For the text-containing cell, return its midpoint in [x, y] coordinate format. 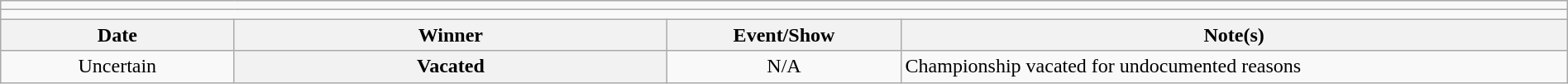
Note(s) [1234, 35]
Uncertain [117, 67]
Winner [451, 35]
Vacated [451, 67]
Event/Show [784, 35]
Date [117, 35]
N/A [784, 67]
Championship vacated for undocumented reasons [1234, 67]
